Capture the cell that displays the provided text and extract its [X, Y] central coordinate. 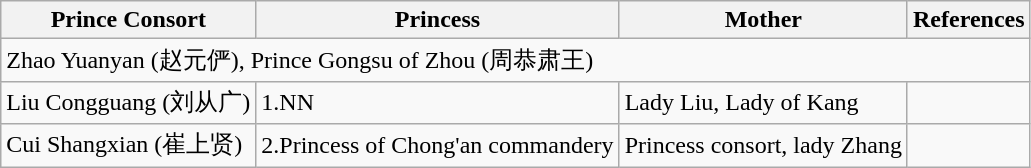
1.NN [438, 102]
References [968, 20]
Princess consort, lady Zhang [763, 146]
2.Princess of Chong'an commandery [438, 146]
Liu Congguang (刘从广) [128, 102]
Mother [763, 20]
Princess [438, 20]
Cui Shangxian (崔上贤) [128, 146]
Prince Consort [128, 20]
Lady Liu, Lady of Kang [763, 102]
Zhao Yuanyan (赵元俨), Prince Gongsu of Zhou (周恭肃王) [516, 60]
